Locate the cell with the specified text and output its (X, Y) center coordinate. 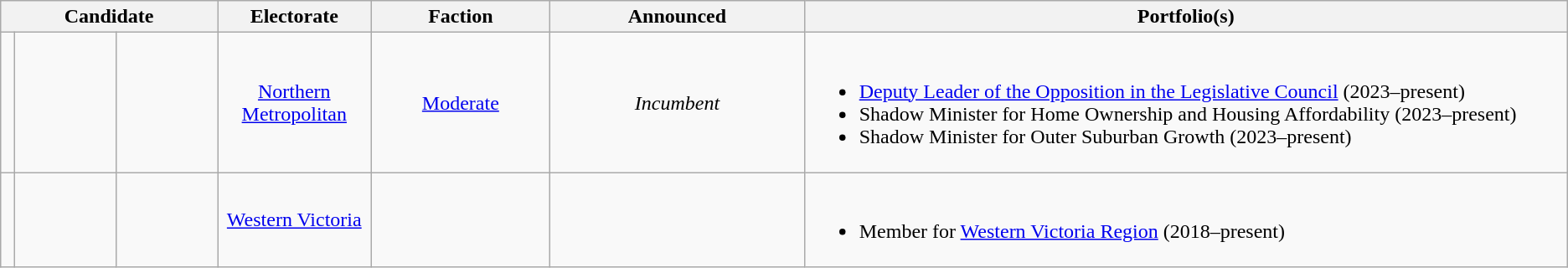
Northern Metropolitan (295, 102)
Member for Western Victoria Region (2018–present) (1186, 219)
Moderate (461, 102)
Electorate (295, 17)
Portfolio(s) (1186, 17)
Announced (678, 17)
Faction (461, 17)
Candidate (109, 17)
Incumbent (678, 102)
Western Victoria (295, 219)
